Extract the (X, Y) coordinate from the center of the cell holding the provided text.  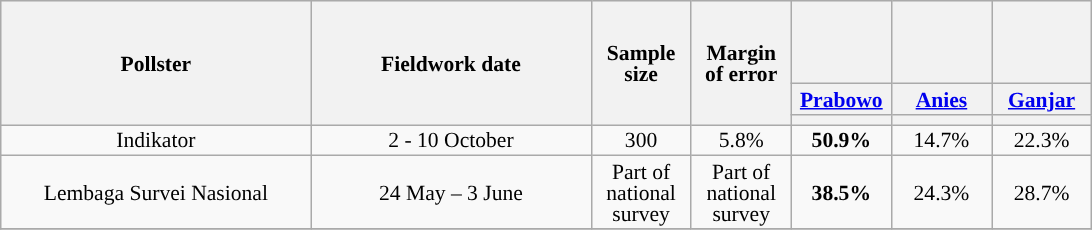
Sample size (641, 63)
Anies (941, 100)
24.3% (941, 192)
Prabowo (841, 100)
Indikator (156, 140)
Ganjar (1042, 100)
Fieldwork date (451, 63)
28.7% (1042, 192)
300 (641, 140)
Pollster (156, 63)
Margin of error (741, 63)
Lembaga Survei Nasional (156, 192)
24 May – 3 June (451, 192)
2 - 10 October (451, 140)
22.3% (1042, 140)
14.7% (941, 140)
5.8% (741, 140)
50.9% (841, 140)
38.5% (841, 192)
